Detect which cell encompasses the target text, then output its (X, Y) center coordinate. 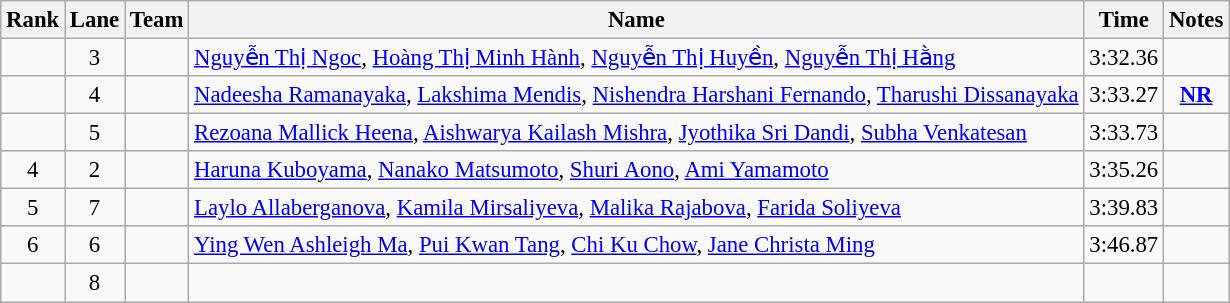
Name (636, 20)
3:32.36 (1124, 58)
3:33.73 (1124, 133)
Notes (1196, 20)
Team (157, 20)
7 (95, 208)
Ying Wen Ashleigh Ma, Pui Kwan Tang, Chi Ku Chow, Jane Christa Ming (636, 245)
Rezoana Mallick Heena, Aishwarya Kailash Mishra, Jyothika Sri Dandi, Subha Venkatesan (636, 133)
3:35.26 (1124, 170)
Laylo Allaberganova, Kamila Mirsaliyeva, Malika Rajabova, Farida Soliyeva (636, 208)
Lane (95, 20)
NR (1196, 95)
8 (95, 283)
3:33.27 (1124, 95)
Time (1124, 20)
Nguyễn Thị Ngoc, Hoàng Thị Minh Hành, Nguyễn Thị Huyền, Nguyễn Thị Hằng (636, 58)
Haruna Kuboyama, Nanako Matsumoto, Shuri Aono, Ami Yamamoto (636, 170)
Nadeesha Ramanayaka, Lakshima Mendis, Nishendra Harshani Fernando, Tharushi Dissanayaka (636, 95)
3:46.87 (1124, 245)
3:39.83 (1124, 208)
3 (95, 58)
Rank (33, 20)
2 (95, 170)
